Determine the (X, Y) coordinate at the center of the cell enclosing the given text.  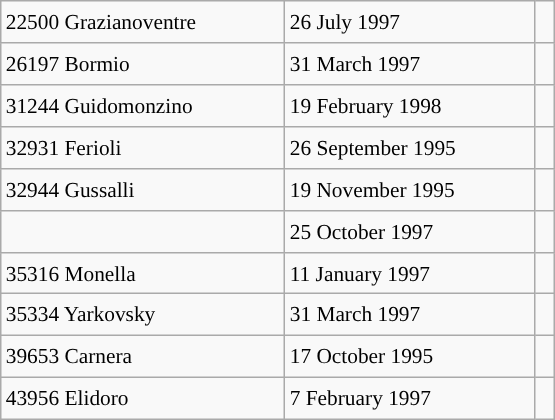
26 July 1997 (410, 22)
19 November 1995 (410, 189)
22500 Grazianoventre (143, 22)
43956 Elidoro (143, 399)
11 January 1997 (410, 273)
35316 Monella (143, 273)
7 February 1997 (410, 399)
39653 Carnera (143, 357)
32931 Ferioli (143, 148)
26197 Bormio (143, 64)
17 October 1995 (410, 357)
32944 Gussalli (143, 189)
35334 Yarkovsky (143, 315)
31244 Guidomonzino (143, 106)
25 October 1997 (410, 231)
19 February 1998 (410, 106)
26 September 1995 (410, 148)
